Determine the (x, y) coordinate at the center of the cell enclosing the given text.  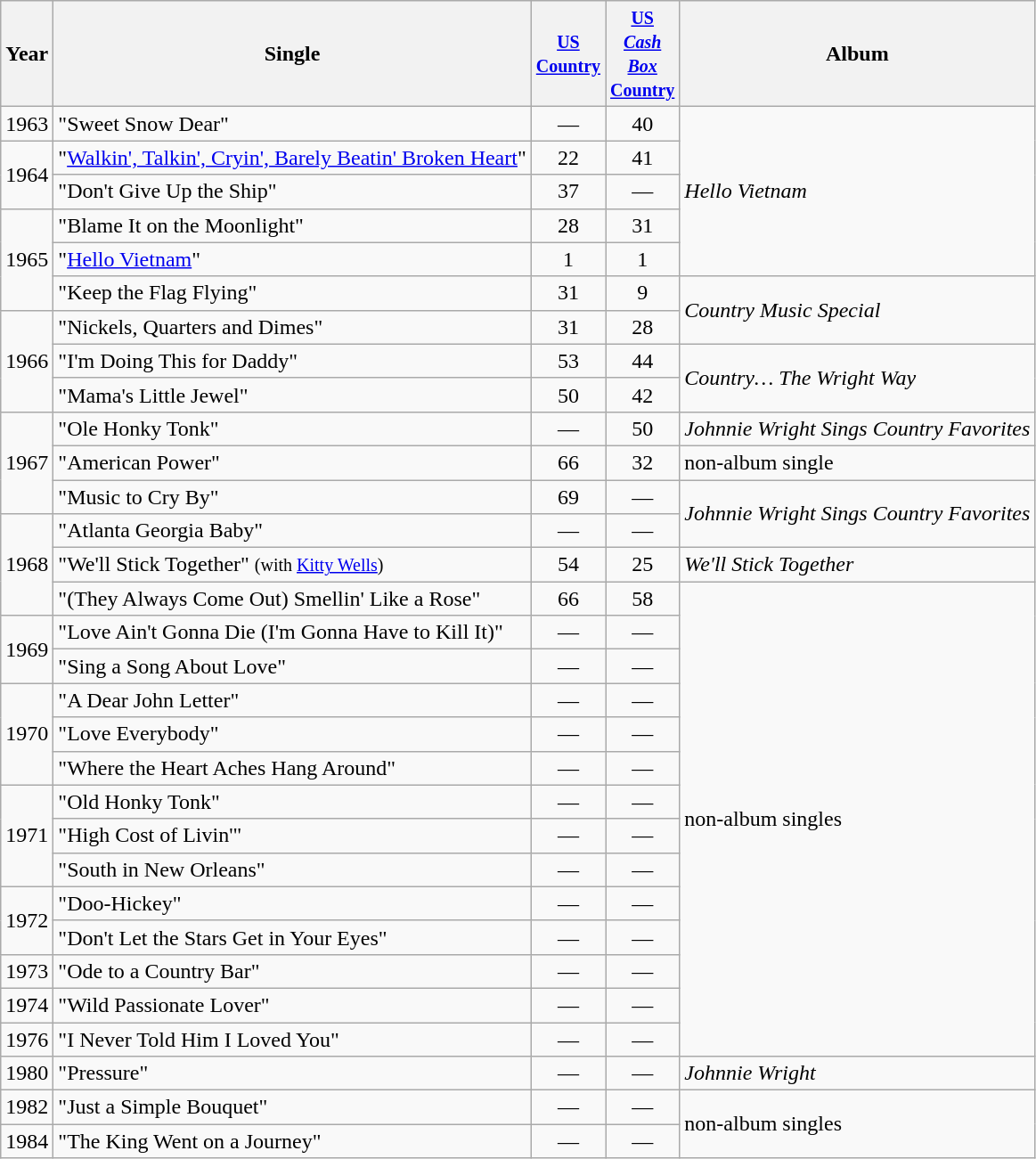
9 (643, 293)
1974 (27, 1005)
Single (292, 53)
US Cash Box Country (643, 53)
1982 (27, 1107)
"South in New Orleans" (292, 869)
US Country (568, 53)
"Sing a Song About Love" (292, 666)
"Ole Honky Tonk" (292, 429)
1964 (27, 175)
Album (857, 53)
"Don't Let the Stars Get in Your Eyes" (292, 937)
1976 (27, 1040)
69 (568, 496)
"We'll Stick Together" (with Kitty Wells) (292, 565)
"Pressure" (292, 1073)
54 (568, 565)
"Wild Passionate Lover" (292, 1005)
1973 (27, 971)
22 (568, 158)
44 (643, 361)
1966 (27, 361)
1967 (27, 462)
"American Power" (292, 462)
1970 (27, 734)
"Doo-Hickey" (292, 903)
1963 (27, 124)
1984 (27, 1141)
"I'm Doing This for Daddy" (292, 361)
1980 (27, 1073)
"Love Ain't Gonna Die (I'm Gonna Have to Kill It)" (292, 633)
"Walkin', Talkin', Cryin', Barely Beatin' Broken Heart" (292, 158)
We'll Stick Together (857, 565)
1968 (27, 565)
"Atlanta Georgia Baby" (292, 531)
"The King Went on a Journey" (292, 1141)
"Just a Simple Bouquet" (292, 1107)
Country… The Wright Way (857, 378)
"Hello Vietnam" (292, 259)
"High Cost of Livin'" (292, 836)
"Where the Heart Aches Hang Around" (292, 768)
1969 (27, 649)
53 (568, 361)
"(They Always Come Out) Smellin' Like a Rose" (292, 599)
"Blame It on the Moonlight" (292, 225)
1965 (27, 259)
1972 (27, 920)
42 (643, 395)
41 (643, 158)
"Nickels, Quarters and Dimes" (292, 327)
Year (27, 53)
58 (643, 599)
"Love Everybody" (292, 734)
Hello Vietnam (857, 192)
"Music to Cry By" (292, 496)
32 (643, 462)
1971 (27, 836)
"Old Honky Tonk" (292, 802)
"Keep the Flag Flying" (292, 293)
"I Never Told Him I Loved You" (292, 1040)
"Don't Give Up the Ship" (292, 192)
non-album single (857, 462)
"Sweet Snow Dear" (292, 124)
25 (643, 565)
40 (643, 124)
37 (568, 192)
"A Dear John Letter" (292, 700)
Johnnie Wright (857, 1073)
Country Music Special (857, 310)
"Ode to a Country Bar" (292, 971)
"Mama's Little Jewel" (292, 395)
